Detect which cell encompasses the target text, then output its [x, y] center coordinate. 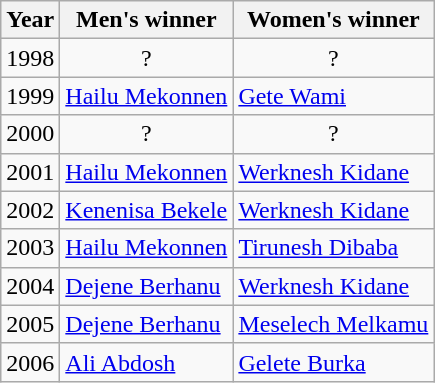
2001 [30, 172]
2002 [30, 210]
Kenenisa Bekele [146, 210]
2006 [30, 362]
Year [30, 20]
1998 [30, 58]
Men's winner [146, 20]
Women's winner [334, 20]
Meselech Melkamu [334, 324]
2003 [30, 248]
Gete Wami [334, 96]
2004 [30, 286]
2000 [30, 134]
1999 [30, 96]
Gelete Burka [334, 362]
Ali Abdosh [146, 362]
2005 [30, 324]
Tirunesh Dibaba [334, 248]
